Pinpoint the cell where the given text exists, returning its [x, y] midpoint coordinate. 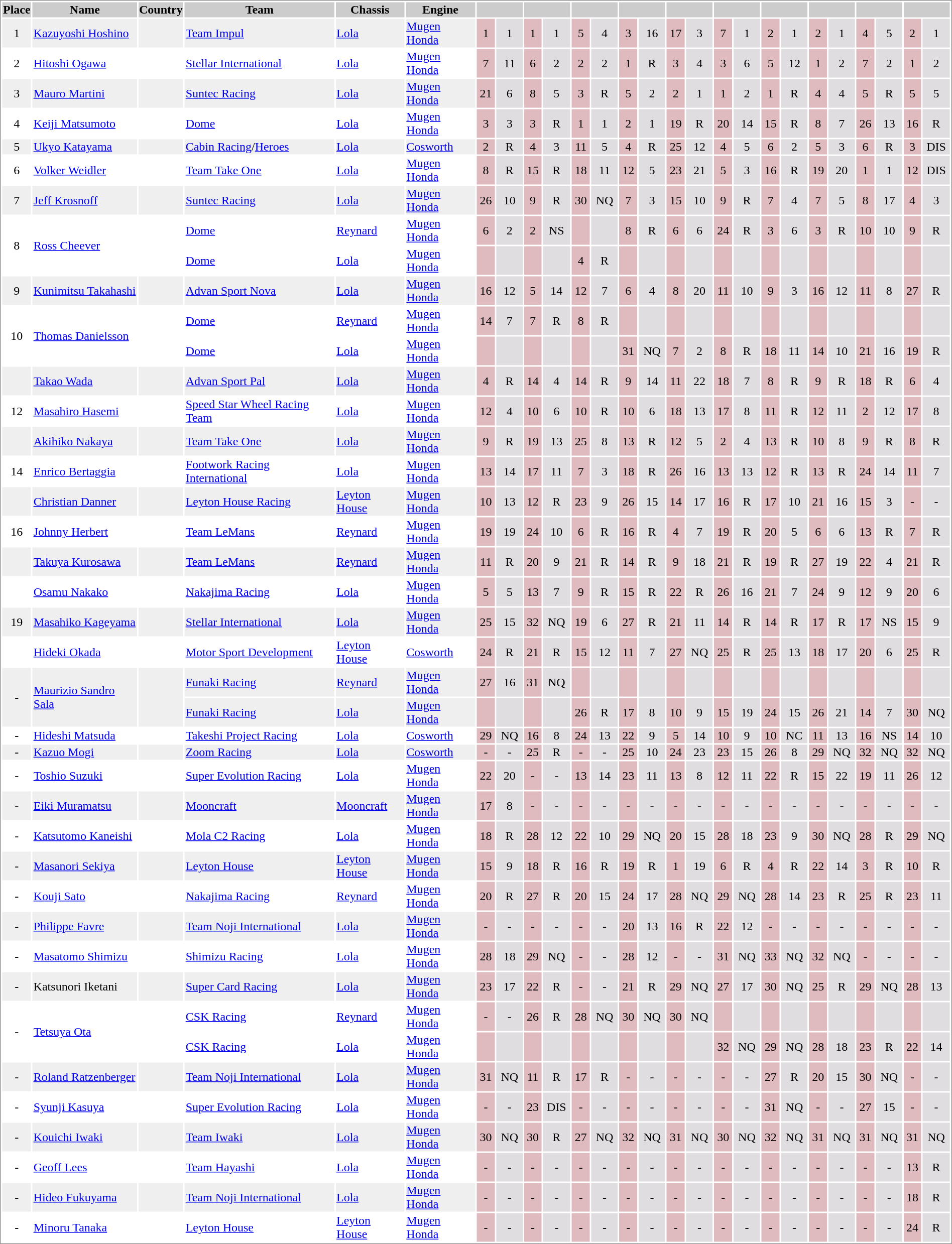
Masatomo Shimizu [84, 956]
Christian Danner [84, 501]
Leyton House Racing [259, 501]
Team [259, 10]
Hideshi Matsuda [84, 735]
Engine [440, 10]
Kouji Sato [84, 896]
Takeshi Project Racing [259, 735]
Name [84, 10]
Masanori Sekiya [84, 865]
Geoff Lees [84, 1167]
Katsutomo Kaneishi [84, 835]
Maurizio Sandro Sala [84, 697]
Eiki Muramatsu [84, 805]
Country [161, 10]
Roland Ratzenberger [84, 1076]
Team Hayashi [259, 1167]
Hideo Fukuyama [84, 1197]
Mola C2 Racing [259, 835]
Osamu Nakako [84, 591]
Tetsuya Ota [84, 1031]
Takuya Kurosawa [84, 561]
Masahiko Kageyama [84, 621]
Hitoshi Ogawa [84, 63]
Shimizu Racing [259, 956]
Footwork Racing International [259, 471]
Volker Weidler [84, 170]
Kouichi Iwaki [84, 1137]
Thomas Danielsson [84, 335]
Advan Sport Pal [259, 381]
Ross Cheever [84, 245]
Takao Wada [84, 381]
Hideki Okada [84, 652]
Ukyo Katayama [84, 147]
Cabin Racing/Heroes [259, 147]
Speed Star Wheel Racing Team [259, 411]
NC [794, 735]
Johnny Herbert [84, 531]
Place [17, 10]
Jeff Krosnoff [84, 200]
Enrico Bertaggia [84, 471]
Kazuo Mogi [84, 753]
Mauro Martini [84, 93]
Kunimitsu Takahashi [84, 290]
Team Impul [259, 33]
Toshio Suzuki [84, 775]
Kazuyoshi Hoshino [84, 33]
Chassis [370, 10]
Philippe Favre [84, 926]
Akihiko Nakaya [84, 441]
Advan Sport Nova [259, 290]
Team Iwaki [259, 1137]
Masahiro Hasemi [84, 411]
Super Card Racing [259, 986]
Katsunori Iketani [84, 986]
Zoom Racing [259, 753]
33 [770, 956]
Minoru Tanaka [84, 1227]
Syunji Kasuya [84, 1106]
Motor Sport Development [259, 652]
Keiji Matsumoto [84, 123]
